Search for the cell housing the specified text and yield its [x, y] center coordinate. 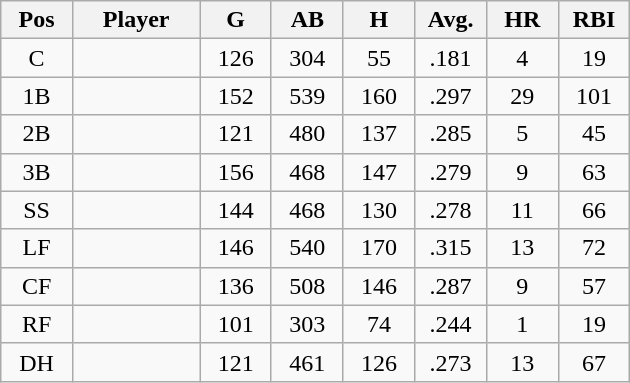
63 [594, 172]
.279 [451, 172]
57 [594, 286]
45 [594, 134]
303 [307, 324]
Avg. [451, 20]
539 [307, 96]
74 [379, 324]
.315 [451, 248]
LF [37, 248]
3B [37, 172]
508 [307, 286]
540 [307, 248]
144 [236, 210]
.244 [451, 324]
AB [307, 20]
480 [307, 134]
304 [307, 58]
67 [594, 362]
.273 [451, 362]
Pos [37, 20]
55 [379, 58]
DH [37, 362]
1 [522, 324]
29 [522, 96]
.287 [451, 286]
170 [379, 248]
H [379, 20]
SS [37, 210]
461 [307, 362]
CF [37, 286]
136 [236, 286]
HR [522, 20]
152 [236, 96]
72 [594, 248]
4 [522, 58]
RF [37, 324]
137 [379, 134]
.278 [451, 210]
11 [522, 210]
G [236, 20]
130 [379, 210]
66 [594, 210]
C [37, 58]
160 [379, 96]
5 [522, 134]
1B [37, 96]
147 [379, 172]
156 [236, 172]
.285 [451, 134]
.181 [451, 58]
Player [136, 20]
2B [37, 134]
RBI [594, 20]
.297 [451, 96]
